Search for the cell housing the specified text and yield its (x, y) center coordinate. 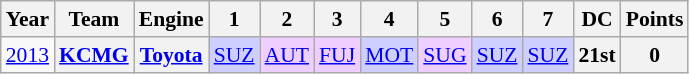
Engine (172, 19)
Year (28, 19)
FUJ (337, 55)
2 (287, 19)
3 (337, 19)
Team (94, 19)
4 (389, 19)
MOT (389, 55)
5 (444, 19)
KCMG (94, 55)
Toyota (172, 55)
0 (655, 55)
1 (234, 19)
6 (498, 19)
21st (596, 55)
SUG (444, 55)
AUT (287, 55)
Points (655, 19)
7 (548, 19)
2013 (28, 55)
DC (596, 19)
